Capture the cell that displays the provided text and extract its [X, Y] central coordinate. 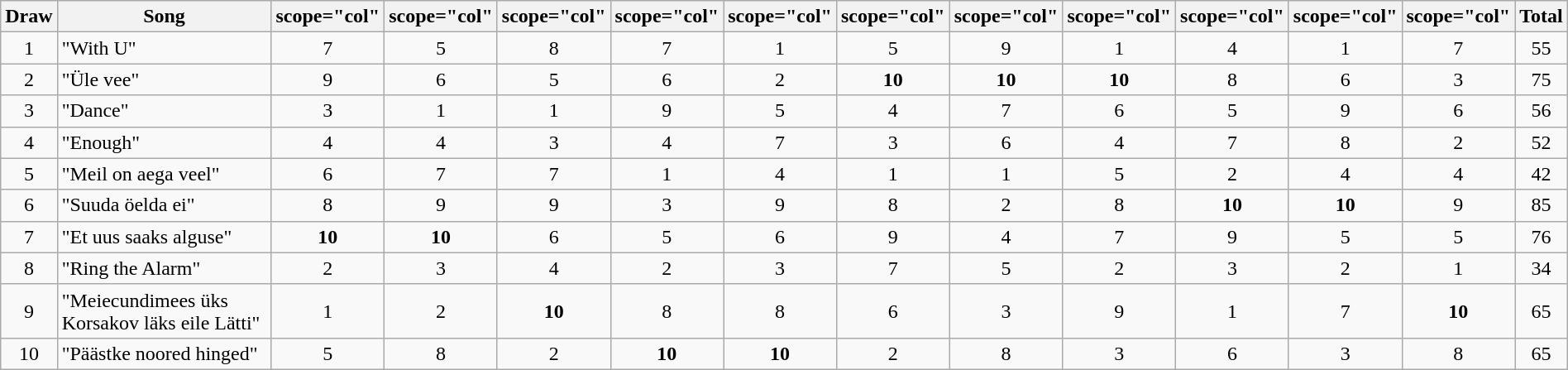
34 [1542, 268]
"Et uus saaks alguse" [164, 237]
"Päästke noored hinged" [164, 353]
52 [1542, 142]
"Üle vee" [164, 79]
Total [1542, 17]
"With U" [164, 48]
56 [1542, 111]
"Ring the Alarm" [164, 268]
"Meiecundimees üks Korsakov läks eile Lätti" [164, 311]
42 [1542, 174]
"Enough" [164, 142]
"Suuda öelda ei" [164, 205]
Song [164, 17]
75 [1542, 79]
76 [1542, 237]
85 [1542, 205]
Draw [29, 17]
55 [1542, 48]
"Dance" [164, 111]
"Meil on aega veel" [164, 174]
